Provide the [X, Y] coordinate of the cell's center where the given text is located.  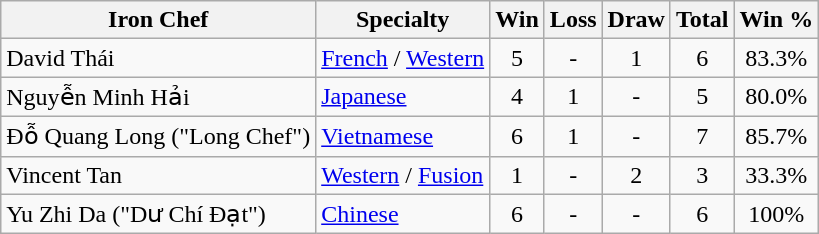
85.7% [776, 136]
Total [702, 20]
83.3% [776, 58]
Iron Chef [158, 20]
2 [636, 175]
Win % [776, 20]
Draw [636, 20]
Yu Zhi Da ("Dư Chí Đạt") [158, 214]
Chinese [403, 214]
Loss [573, 20]
80.0% [776, 97]
Vietnamese [403, 136]
Vincent Tan [158, 175]
French / Western [403, 58]
Win [518, 20]
100% [776, 214]
Nguyễn Minh Hải [158, 97]
4 [518, 97]
Western / Fusion [403, 175]
David Thái [158, 58]
33.3% [776, 175]
7 [702, 136]
Đỗ Quang Long ("Long Chef") [158, 136]
Specialty [403, 20]
3 [702, 175]
Japanese [403, 97]
